Capture the cell that displays the provided text and extract its (X, Y) central coordinate. 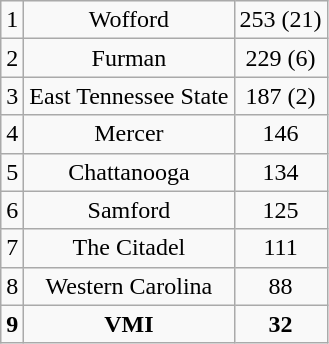
8 (12, 286)
134 (280, 172)
2 (12, 58)
1 (12, 20)
88 (280, 286)
3 (12, 96)
6 (12, 210)
253 (21) (280, 20)
Western Carolina (129, 286)
111 (280, 248)
Mercer (129, 134)
9 (12, 324)
125 (280, 210)
Furman (129, 58)
Samford (129, 210)
East Tennessee State (129, 96)
The Citadel (129, 248)
32 (280, 324)
146 (280, 134)
5 (12, 172)
Wofford (129, 20)
Chattanooga (129, 172)
VMI (129, 324)
187 (2) (280, 96)
4 (12, 134)
229 (6) (280, 58)
7 (12, 248)
